Find where the given text appears and provide that cell's center as [X, Y] coordinate. 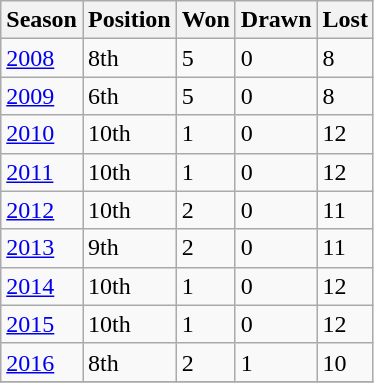
9th [129, 248]
2013 [42, 248]
2009 [42, 96]
10 [345, 362]
2008 [42, 58]
Won [206, 20]
2010 [42, 134]
2011 [42, 172]
2014 [42, 286]
2016 [42, 362]
6th [129, 96]
Lost [345, 20]
2012 [42, 210]
Position [129, 20]
Drawn [276, 20]
2015 [42, 324]
Season [42, 20]
